Scan for the cell matching the given text and deliver its [X, Y] coordinate at center. 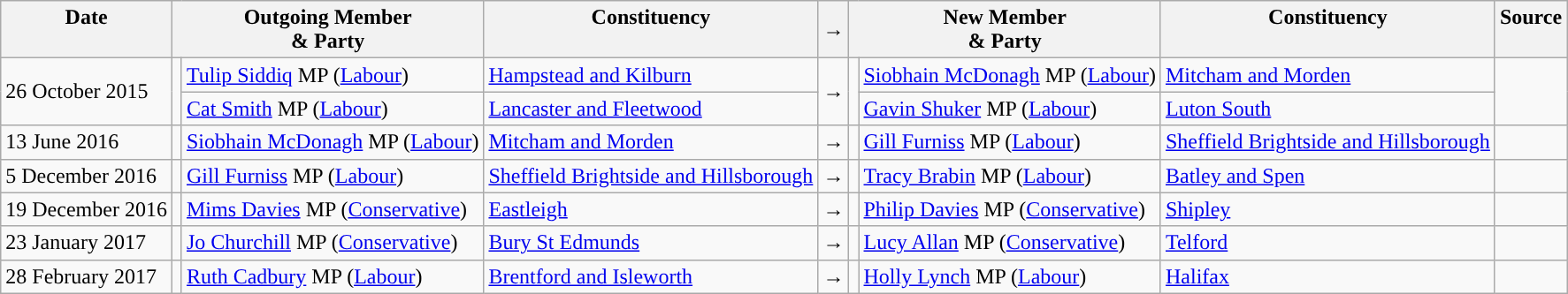
Outgoing Member& Party [327, 30]
Lancaster and Fleetwood [651, 109]
19 December 2016 [87, 209]
Date [87, 30]
Source [1530, 30]
5 December 2016 [87, 176]
Tracy Brabin MP (Labour) [1010, 176]
Mims Davies MP (Conservative) [333, 209]
Hampstead and Kilburn [651, 75]
13 June 2016 [87, 142]
26 October 2015 [87, 92]
Telford [1327, 243]
Brentford and Isleworth [651, 276]
Eastleigh [651, 209]
Luton South [1327, 109]
Lucy Allan MP (Conservative) [1010, 243]
Bury St Edmunds [651, 243]
Ruth Cadbury MP (Labour) [333, 276]
Philip Davies MP (Conservative) [1010, 209]
New Member& Party [1005, 30]
28 February 2017 [87, 276]
Holly Lynch MP (Labour) [1010, 276]
Batley and Spen [1327, 176]
Tulip Siddiq MP (Labour) [333, 75]
Halifax [1327, 276]
Gavin Shuker MP (Labour) [1010, 109]
23 January 2017 [87, 243]
Cat Smith MP (Labour) [333, 109]
Jo Churchill MP (Conservative) [333, 243]
Shipley [1327, 209]
